Extract the (X, Y) coordinate from the center of the cell holding the provided text.  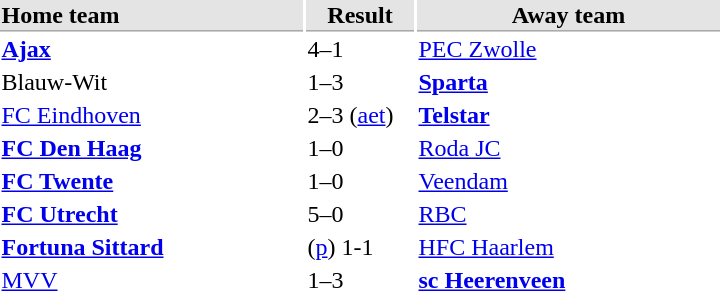
Sparta (568, 83)
PEC Zwolle (568, 49)
Away team (568, 16)
(p) 1-1 (360, 247)
5–0 (360, 215)
FC Utrecht (152, 215)
FC Eindhoven (152, 115)
Veendam (568, 181)
Result (360, 16)
Roda JC (568, 149)
Blauw-Wit (152, 83)
Telstar (568, 115)
Ajax (152, 49)
Fortuna Sittard (152, 247)
2–3 (aet) (360, 115)
RBC (568, 215)
FC Den Haag (152, 149)
HFC Haarlem (568, 247)
Home team (152, 16)
4–1 (360, 49)
FC Twente (152, 181)
1–3 (360, 83)
